Find where the given text appears and provide that cell's center as [X, Y] coordinate. 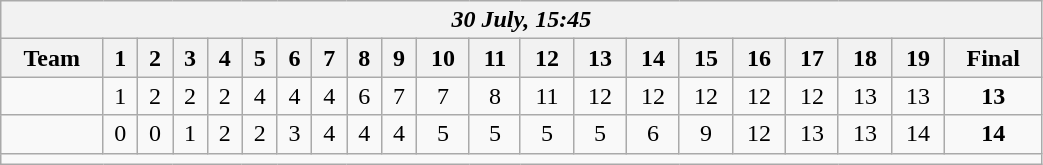
Final [993, 58]
30 July, 15:45 [522, 20]
15 [706, 58]
18 [864, 58]
19 [918, 58]
Team [52, 58]
16 [758, 58]
17 [812, 58]
10 [442, 58]
